Scan for the cell matching the given text and deliver its (X, Y) coordinate at center. 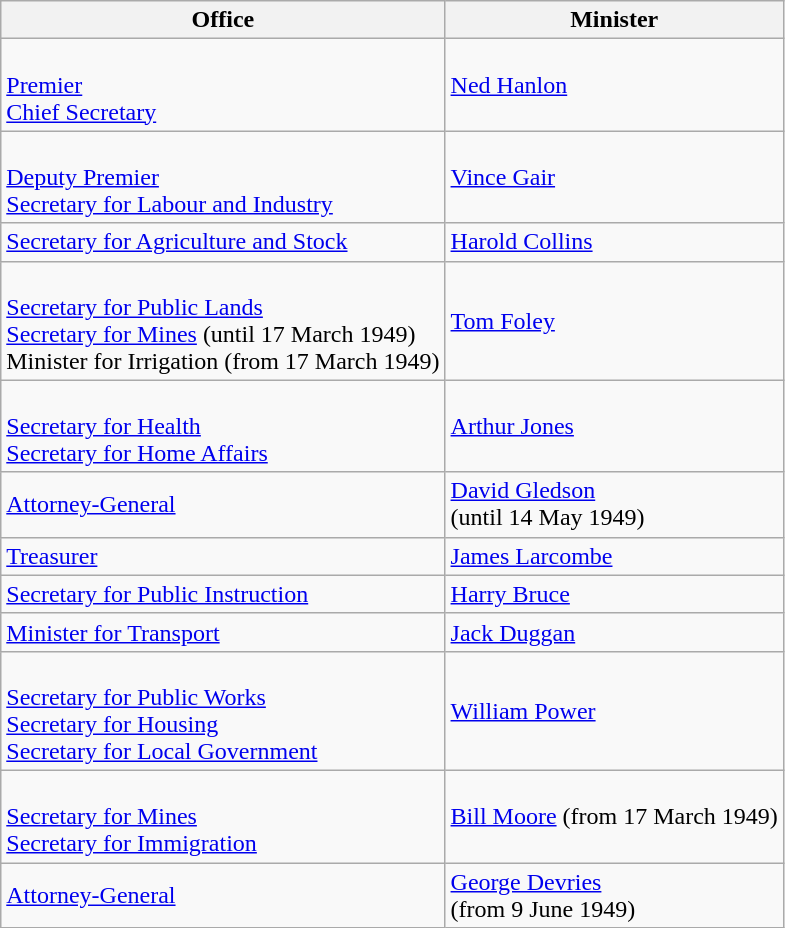
Secretary for Mines Secretary for Immigration (223, 816)
Bill Moore (from 17 March 1949) (614, 816)
Treasurer (223, 556)
Minister (614, 20)
Vince Gair (614, 177)
Secretary for Agriculture and Stock (223, 242)
Arthur Jones (614, 426)
George Devries(from 9 June 1949) (614, 894)
Ned Hanlon (614, 85)
Tom Foley (614, 320)
Secretary for Public Lands Secretary for Mines (until 17 March 1949) Minister for Irrigation (from 17 March 1949) (223, 320)
William Power (614, 710)
Harold Collins (614, 242)
Minister for Transport (223, 632)
Secretary for Public Instruction (223, 594)
Deputy Premier Secretary for Labour and Industry (223, 177)
Premier Chief Secretary (223, 85)
Office (223, 20)
Secretary for Health Secretary for Home Affairs (223, 426)
Secretary for Public Works Secretary for Housing Secretary for Local Government (223, 710)
James Larcombe (614, 556)
Harry Bruce (614, 594)
David Gledson(until 14 May 1949) (614, 504)
Jack Duggan (614, 632)
